Return the [x, y] coordinate for the center point of the cell that contains the specified text.  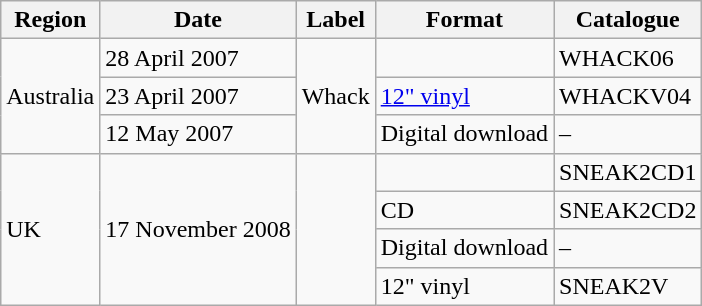
12 May 2007 [198, 134]
CD [464, 210]
UK [50, 229]
Region [50, 20]
28 April 2007 [198, 58]
Australia [50, 96]
Whack [336, 96]
SNEAK2V [628, 286]
Format [464, 20]
SNEAK2CD1 [628, 172]
WHACKV04 [628, 96]
WHACK06 [628, 58]
Catalogue [628, 20]
SNEAK2CD2 [628, 210]
17 November 2008 [198, 229]
Label [336, 20]
Date [198, 20]
23 April 2007 [198, 96]
